Extract the [X, Y] coordinate from the center of the cell holding the provided text.  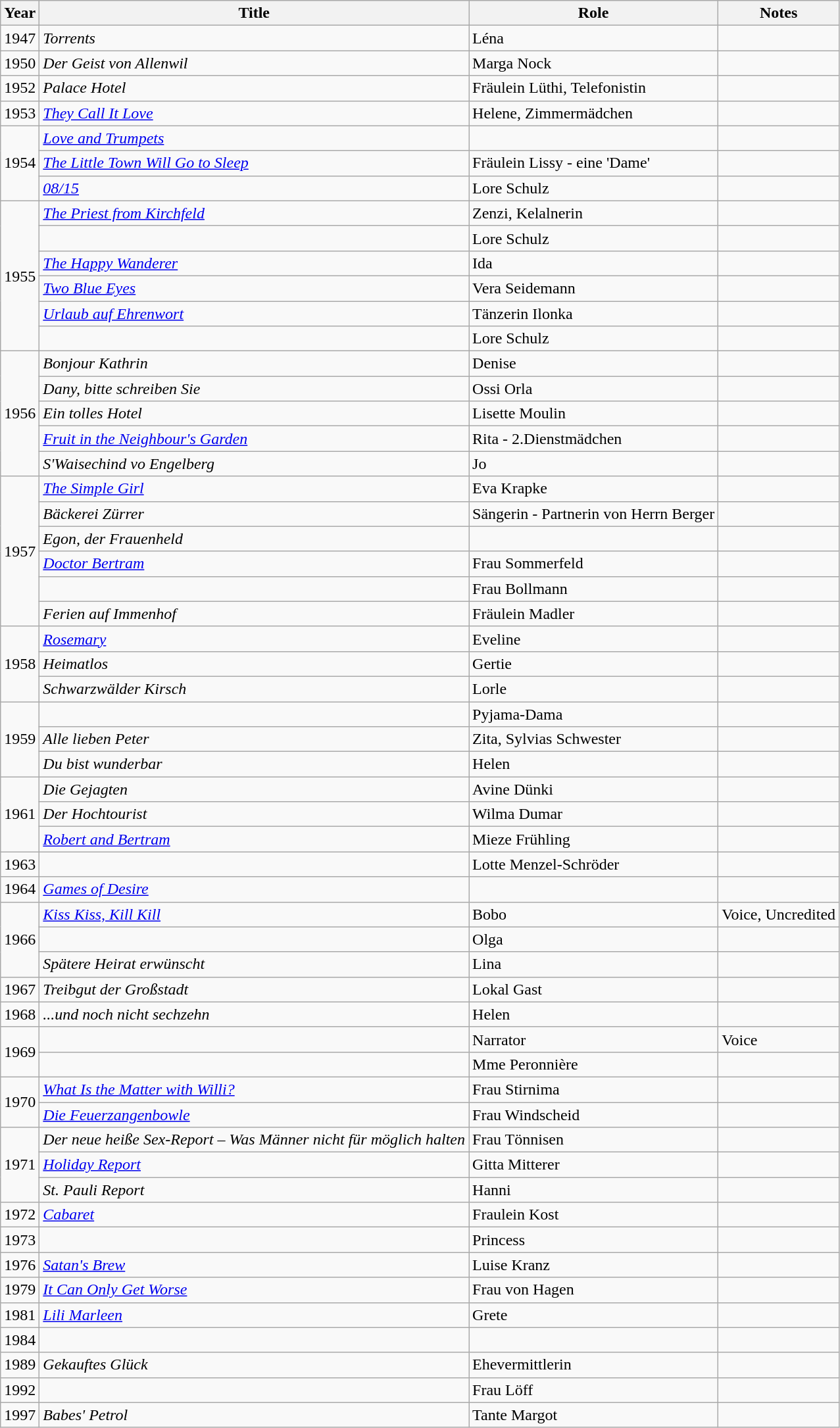
1979 [20, 1290]
1984 [20, 1340]
1969 [20, 1052]
1968 [20, 1014]
Satan's Brew [254, 1265]
Helene, Zimmermädchen [593, 113]
1966 [20, 939]
Marga Nock [593, 63]
Gekauftes Glück [254, 1365]
Lina [593, 964]
Lokal Gast [593, 989]
Lisette Moulin [593, 414]
Notes [779, 13]
Frau von Hagen [593, 1290]
Voice [779, 1039]
Bäckerei Zürrer [254, 514]
1972 [20, 1215]
1981 [20, 1315]
Zenzi, Kelalnerin [593, 213]
1971 [20, 1165]
1957 [20, 551]
Frau Löff [593, 1390]
Treibgut der Großstadt [254, 989]
Du bist wunderbar [254, 764]
1956 [20, 414]
The Priest from Kirchfeld [254, 213]
What Is the Matter with Willi? [254, 1089]
Fräulein Madler [593, 614]
Tante Margot [593, 1415]
Hanni [593, 1190]
Léna [593, 38]
Love and Trumpets [254, 138]
1976 [20, 1265]
Spätere Heirat erwünscht [254, 964]
Der Geist von Allenwil [254, 63]
1947 [20, 38]
...und noch nicht sechzehn [254, 1014]
Two Blue Eyes [254, 288]
Wilma Dumar [593, 814]
St. Pauli Report [254, 1190]
Mieze Frühling [593, 839]
1963 [20, 864]
Sängerin - Partnerin von Herrn Berger [593, 514]
Alle lieben Peter [254, 739]
1953 [20, 113]
08/15 [254, 188]
Bobo [593, 914]
Frau Sommerfeld [593, 564]
Ida [593, 263]
It Can Only Get Worse [254, 1290]
Frau Stirnima [593, 1089]
1970 [20, 1102]
Games of Desire [254, 889]
Dany, bitte schreiben Sie [254, 389]
Doctor Bertram [254, 564]
Zita, Sylvias Schwester [593, 739]
1954 [20, 163]
Gertie [593, 664]
Pyjama-Dama [593, 714]
Vera Seidemann [593, 288]
Ein tolles Hotel [254, 414]
Babes' Petrol [254, 1415]
Grete [593, 1315]
1958 [20, 664]
Year [20, 13]
1973 [20, 1240]
Voice, Uncredited [779, 914]
The Simple Girl [254, 489]
Lili Marleen [254, 1315]
Holiday Report [254, 1165]
Frau Bollmann [593, 589]
Rosemary [254, 639]
Tänzerin Ilonka [593, 314]
1950 [20, 63]
Ferien auf Immenhof [254, 614]
Avine Dünki [593, 789]
Frau Tönnisen [593, 1140]
Lorle [593, 689]
Die Gejagten [254, 789]
Fruit in the Neighbour's Garden [254, 439]
Fräulein Lüthi, Telefonistin [593, 88]
Ossi Orla [593, 389]
Fräulein Lissy - eine 'Dame' [593, 163]
Ehevermittlerin [593, 1365]
S'Waisechind vo Engelberg [254, 464]
Rita - 2.Dienstmädchen [593, 439]
Der neue heiße Sex-Report – Was Männer nicht für möglich halten [254, 1140]
1992 [20, 1390]
1967 [20, 989]
1964 [20, 889]
1959 [20, 739]
1997 [20, 1415]
Kiss Kiss, Kill Kill [254, 914]
Der Hochtourist [254, 814]
Eva Krapke [593, 489]
Robert and Bertram [254, 839]
The Little Town Will Go to Sleep [254, 163]
Torrents [254, 38]
Egon, der Frauenheld [254, 539]
They Call It Love [254, 113]
Heimatlos [254, 664]
Mme Peronnière [593, 1064]
Title [254, 13]
Narrator [593, 1039]
Denise [593, 364]
Gitta Mitterer [593, 1165]
Lotte Menzel-Schröder [593, 864]
Role [593, 13]
1952 [20, 88]
Frau Windscheid [593, 1115]
1961 [20, 814]
Eveline [593, 639]
Olga [593, 939]
Princess [593, 1240]
Die Feuerzangenbowle [254, 1115]
Schwarzwälder Kirsch [254, 689]
Bonjour Kathrin [254, 364]
1955 [20, 276]
Jo [593, 464]
The Happy Wanderer [254, 263]
Fraulein Kost [593, 1215]
Palace Hotel [254, 88]
Cabaret [254, 1215]
Urlaub auf Ehrenwort [254, 314]
Luise Kranz [593, 1265]
1989 [20, 1365]
